Capture the cell that displays the provided text and extract its [x, y] central coordinate. 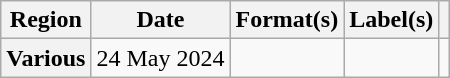
Date [160, 20]
Various [46, 58]
24 May 2024 [160, 58]
Label(s) [392, 20]
Format(s) [287, 20]
Region [46, 20]
